Extract the [x, y] coordinate from the center of the cell holding the provided text.  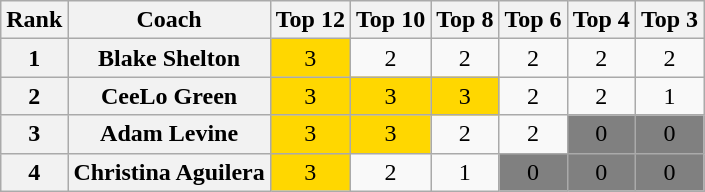
Adam Levine [169, 134]
Christina Aguilera [169, 172]
Top 4 [601, 20]
4 [34, 172]
CeeLo Green [169, 96]
Top 10 [390, 20]
Coach [169, 20]
Blake Shelton [169, 58]
Top 6 [533, 20]
Rank [34, 20]
Top 12 [310, 20]
Top 3 [669, 20]
Top 8 [465, 20]
